Return [X, Y] of the center of cell containing provided text 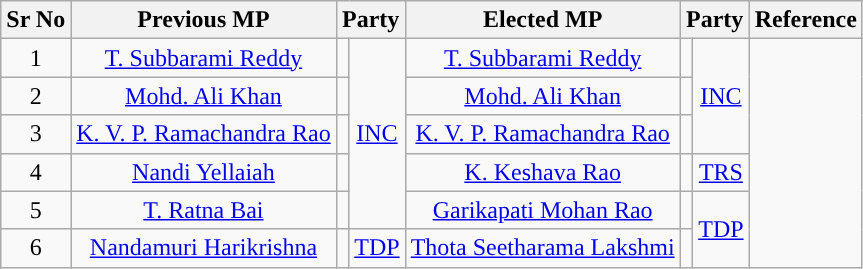
Sr No [36, 20]
2 [36, 96]
Reference [806, 20]
Nandi Yellaiah [204, 172]
5 [36, 210]
1 [36, 58]
3 [36, 134]
6 [36, 248]
4 [36, 172]
Elected MP [542, 20]
Garikapati Mohan Rao [542, 210]
T. Ratna Bai [204, 210]
K. Keshava Rao [542, 172]
TRS [721, 172]
Nandamuri Harikrishna [204, 248]
Previous MP [204, 20]
Thota Seetharama Lakshmi [542, 248]
